Output the [X, Y] coordinate of the center of the cell containing the given text.  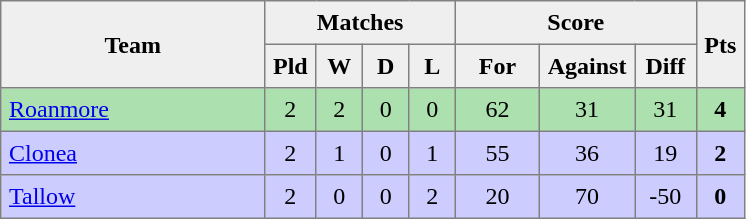
Score [576, 23]
19 [666, 153]
-50 [666, 197]
D [385, 66]
Pld [290, 66]
55 [497, 153]
62 [497, 110]
Diff [666, 66]
Against [586, 66]
70 [586, 197]
36 [586, 153]
20 [497, 197]
For [497, 66]
Pts [720, 44]
Clonea [133, 153]
Matches [360, 23]
Tallow [133, 197]
Team [133, 44]
L [432, 66]
Roanmore [133, 110]
W [339, 66]
4 [720, 110]
